Output the [X, Y] coordinate of the center of the cell containing the given text.  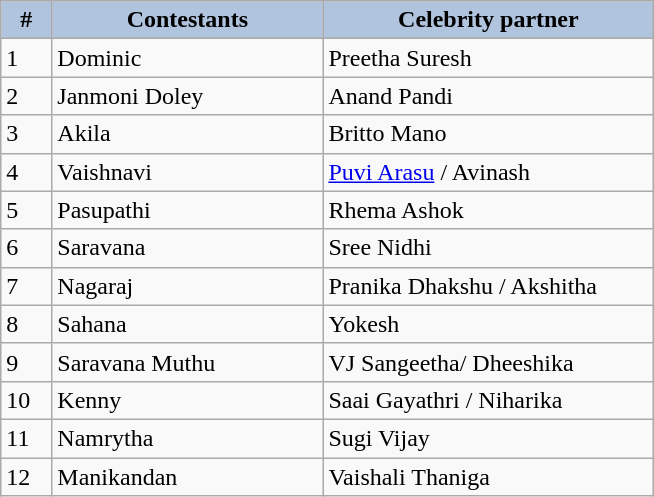
5 [26, 210]
6 [26, 248]
Puvi Arasu / Avinash [488, 172]
# [26, 20]
1 [26, 58]
7 [26, 286]
Saravana Muthu [188, 362]
Preetha Suresh [488, 58]
3 [26, 134]
12 [26, 477]
Akila [188, 134]
Saravana [188, 248]
Saai Gayathri / Niharika [488, 400]
Anand Pandi [488, 96]
Pranika Dhakshu / Akshitha [488, 286]
8 [26, 324]
11 [26, 438]
Vaishnavi [188, 172]
Nagaraj [188, 286]
Dominic [188, 58]
4 [26, 172]
Pasupathi [188, 210]
Rhema Ashok [488, 210]
Britto Mano [488, 134]
Vaishali Thaniga [488, 477]
Sahana [188, 324]
10 [26, 400]
Namrytha [188, 438]
Celebrity partner [488, 20]
9 [26, 362]
Manikandan [188, 477]
2 [26, 96]
Contestants [188, 20]
Yokesh [488, 324]
Sree Nidhi [488, 248]
Sugi Vijay [488, 438]
Kenny [188, 400]
VJ Sangeetha/ Dheeshika [488, 362]
Janmoni Doley [188, 96]
